Return the [X, Y] coordinate for the center point of the cell that contains the specified text.  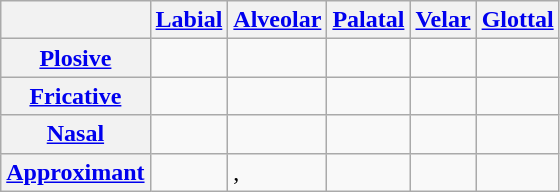
Approximant [76, 172]
Nasal [76, 134]
, [278, 172]
Fricative [76, 96]
Plosive [76, 58]
Alveolar [278, 20]
Palatal [368, 20]
Velar [443, 20]
Labial [189, 20]
Glottal [518, 20]
